Find where the given text appears and provide that cell's center as [X, Y] coordinate. 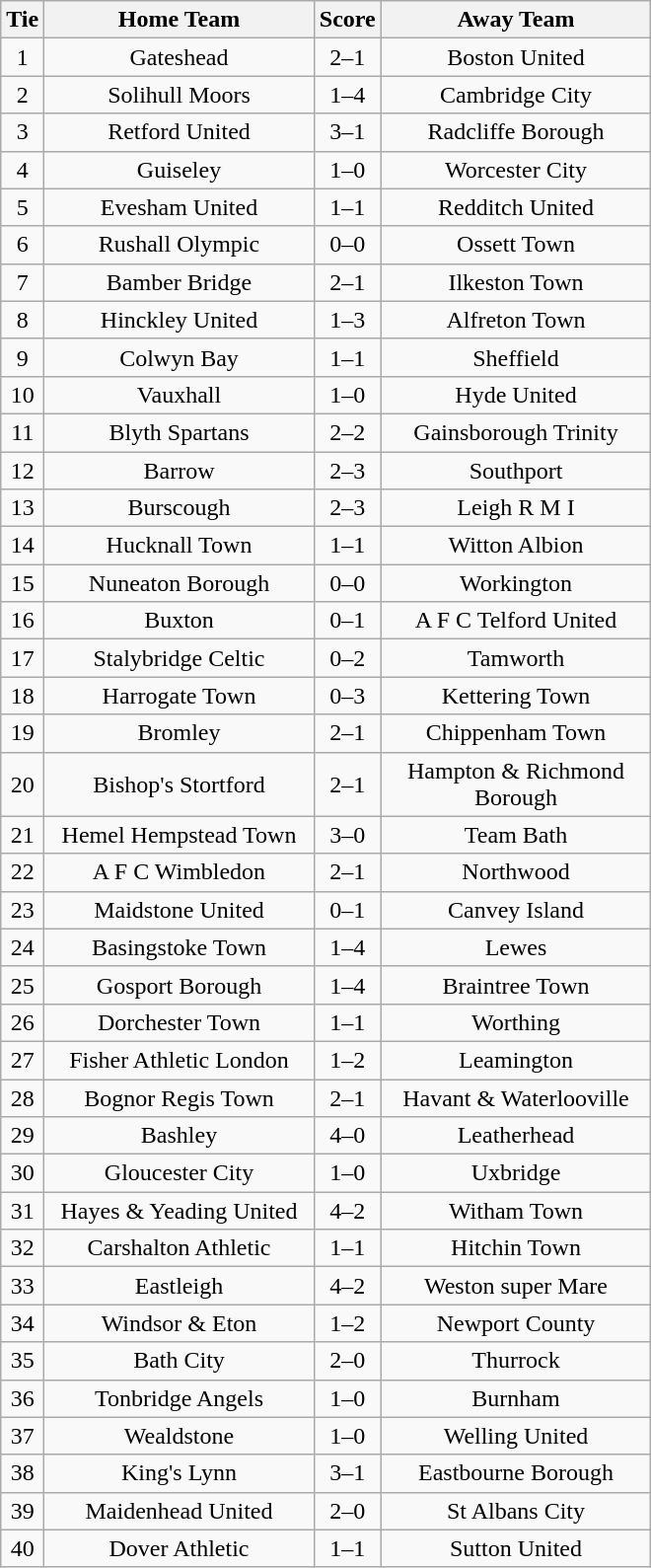
2 [23, 95]
Burscough [180, 508]
8 [23, 320]
Colwyn Bay [180, 357]
Gateshead [180, 57]
Bashley [180, 1136]
Bamber Bridge [180, 282]
33 [23, 1286]
Barrow [180, 471]
St Albans City [516, 1511]
26 [23, 1022]
28 [23, 1098]
Burnham [516, 1398]
Worthing [516, 1022]
20 [23, 784]
Harrogate Town [180, 696]
27 [23, 1060]
Redditch United [516, 207]
16 [23, 621]
Sutton United [516, 1548]
Welling United [516, 1436]
Hyde United [516, 395]
13 [23, 508]
32 [23, 1248]
Dorchester Town [180, 1022]
Northwood [516, 872]
Eastbourne Borough [516, 1473]
Worcester City [516, 170]
Vauxhall [180, 395]
King's Lynn [180, 1473]
Maidenhead United [180, 1511]
Hayes & Yeading United [180, 1211]
1 [23, 57]
3 [23, 132]
Tamworth [516, 658]
Tie [23, 20]
Workington [516, 583]
24 [23, 947]
Uxbridge [516, 1173]
Stalybridge Celtic [180, 658]
5 [23, 207]
38 [23, 1473]
1–3 [347, 320]
Windsor & Eton [180, 1323]
Braintree Town [516, 985]
31 [23, 1211]
Hitchin Town [516, 1248]
Fisher Athletic London [180, 1060]
37 [23, 1436]
3–0 [347, 835]
0–2 [347, 658]
Witton Albion [516, 546]
0–3 [347, 696]
Hemel Hempstead Town [180, 835]
Lewes [516, 947]
Bath City [180, 1361]
36 [23, 1398]
7 [23, 282]
Buxton [180, 621]
4–0 [347, 1136]
Boston United [516, 57]
6 [23, 245]
Evesham United [180, 207]
17 [23, 658]
Ilkeston Town [516, 282]
A F C Wimbledon [180, 872]
Alfreton Town [516, 320]
Solihull Moors [180, 95]
19 [23, 733]
Chippenham Town [516, 733]
Blyth Spartans [180, 432]
Weston super Mare [516, 1286]
Gosport Borough [180, 985]
Leatherhead [516, 1136]
Away Team [516, 20]
Wealdstone [180, 1436]
Thurrock [516, 1361]
Newport County [516, 1323]
39 [23, 1511]
Guiseley [180, 170]
Leigh R M I [516, 508]
Nuneaton Borough [180, 583]
Home Team [180, 20]
Hucknall Town [180, 546]
11 [23, 432]
12 [23, 471]
Retford United [180, 132]
22 [23, 872]
Hampton & Richmond Borough [516, 784]
40 [23, 1548]
35 [23, 1361]
Eastleigh [180, 1286]
Carshalton Athletic [180, 1248]
Kettering Town [516, 696]
30 [23, 1173]
9 [23, 357]
Witham Town [516, 1211]
Dover Athletic [180, 1548]
Gloucester City [180, 1173]
Canvey Island [516, 910]
Bromley [180, 733]
Team Bath [516, 835]
Rushall Olympic [180, 245]
Southport [516, 471]
Basingstoke Town [180, 947]
Maidstone United [180, 910]
Tonbridge Angels [180, 1398]
Bishop's Stortford [180, 784]
Sheffield [516, 357]
29 [23, 1136]
Hinckley United [180, 320]
25 [23, 985]
18 [23, 696]
2–2 [347, 432]
14 [23, 546]
Cambridge City [516, 95]
A F C Telford United [516, 621]
Leamington [516, 1060]
Bognor Regis Town [180, 1098]
Radcliffe Borough [516, 132]
34 [23, 1323]
Ossett Town [516, 245]
21 [23, 835]
10 [23, 395]
4 [23, 170]
Havant & Waterlooville [516, 1098]
15 [23, 583]
Gainsborough Trinity [516, 432]
23 [23, 910]
Score [347, 20]
